Identify which cell holds the provided text, then report its [x, y] central coordinate. 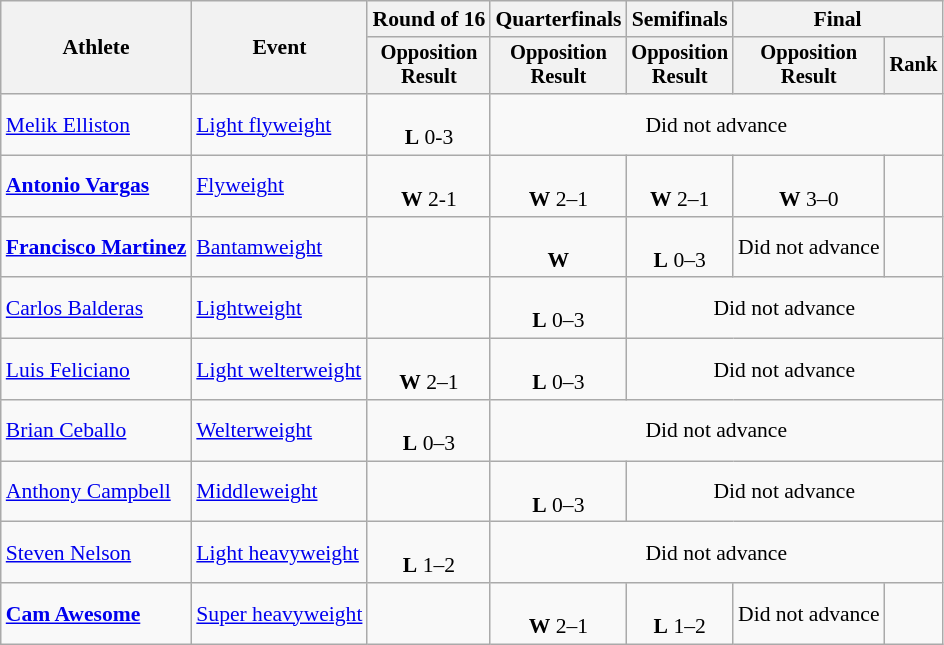
Anthony Campbell [96, 492]
Quarterfinals [558, 19]
Antonio Vargas [96, 186]
Carlos Balderas [96, 308]
Light flyweight [279, 124]
Melik Elliston [96, 124]
Super heavyweight [279, 614]
Luis Feliciano [96, 370]
W 3–0 [809, 186]
Lightweight [279, 308]
Francisco Martinez [96, 248]
Steven Nelson [96, 552]
Athlete [96, 48]
Brian Ceballo [96, 430]
Flyweight [279, 186]
Semifinals [680, 19]
Light heavyweight [279, 552]
L 0-3 [428, 124]
W [558, 248]
W 2-1 [428, 186]
Cam Awesome [96, 614]
Middleweight [279, 492]
Bantamweight [279, 248]
Event [279, 48]
Final [838, 19]
Light welterweight [279, 370]
Round of 16 [428, 19]
Welterweight [279, 430]
Rank [914, 66]
